Output the (X, Y) coordinate of the center of the cell containing the given text.  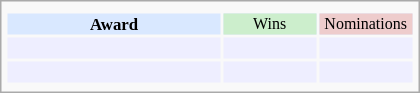
Award (114, 24)
Wins (270, 24)
Nominations (366, 24)
